From the cell containing the given text, extract its center point as (x, y) coordinate. 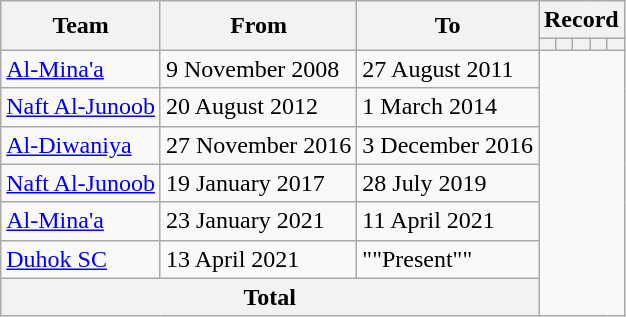
27 August 2011 (448, 69)
3 December 2016 (448, 145)
""Present"" (448, 259)
9 November 2008 (258, 69)
Al-Diwaniya (81, 145)
Team (81, 26)
Total (270, 297)
From (258, 26)
20 August 2012 (258, 107)
Duhok SC (81, 259)
Record (581, 20)
27 November 2016 (258, 145)
28 July 2019 (448, 183)
1 March 2014 (448, 107)
13 April 2021 (258, 259)
19 January 2017 (258, 183)
To (448, 26)
23 January 2021 (258, 221)
11 April 2021 (448, 221)
